Capture the cell that displays the provided text and extract its [X, Y] central coordinate. 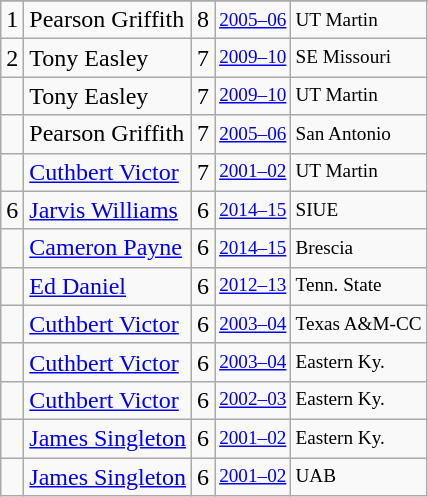
Texas A&M-CC [358, 324]
Brescia [358, 248]
UAB [358, 477]
Jarvis Williams [108, 210]
1 [12, 20]
8 [204, 20]
2002–03 [253, 400]
Tenn. State [358, 286]
SIUE [358, 210]
SE Missouri [358, 58]
2012–13 [253, 286]
Ed Daniel [108, 286]
2 [12, 58]
Cameron Payne [108, 248]
San Antonio [358, 134]
